Detect which cell encompasses the target text, then output its (x, y) center coordinate. 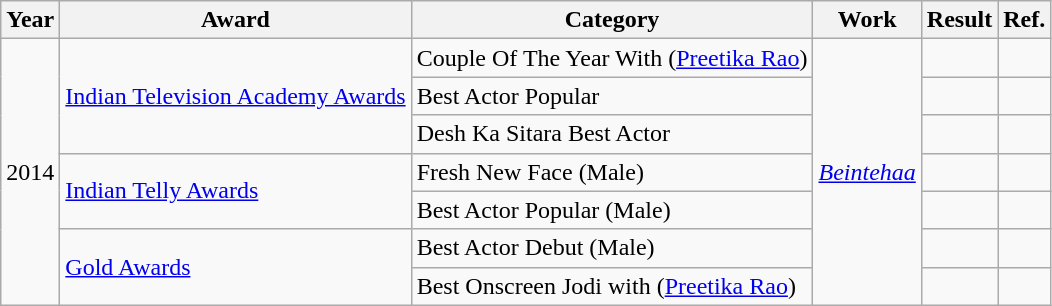
Result (959, 20)
Best Onscreen Jodi with (Preetika Rao) (612, 286)
Ref. (1024, 20)
Best Actor Popular (612, 96)
2014 (30, 172)
Couple Of The Year With (Preetika Rao) (612, 58)
Gold Awards (236, 267)
Desh Ka Sitara Best Actor (612, 134)
Award (236, 20)
Year (30, 20)
Work (867, 20)
Fresh New Face (Male) (612, 172)
Best Actor Debut (Male) (612, 248)
Indian Television Academy Awards (236, 96)
Indian Telly Awards (236, 191)
Category (612, 20)
Beintehaa (867, 172)
Best Actor Popular (Male) (612, 210)
